Detect which cell encompasses the target text, then output its [x, y] center coordinate. 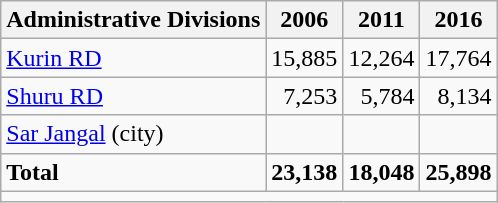
Kurin RD [134, 58]
2006 [304, 20]
Total [134, 172]
25,898 [458, 172]
2016 [458, 20]
18,048 [382, 172]
12,264 [382, 58]
23,138 [304, 172]
15,885 [304, 58]
2011 [382, 20]
Sar Jangal (city) [134, 134]
8,134 [458, 96]
17,764 [458, 58]
5,784 [382, 96]
Administrative Divisions [134, 20]
Shuru RD [134, 96]
7,253 [304, 96]
